Output the (x, y) coordinate of the center of the cell containing the given text.  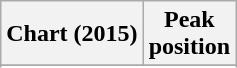
Peak position (189, 34)
Chart (2015) (72, 34)
